Find where the given text appears and provide that cell's center as [X, Y] coordinate. 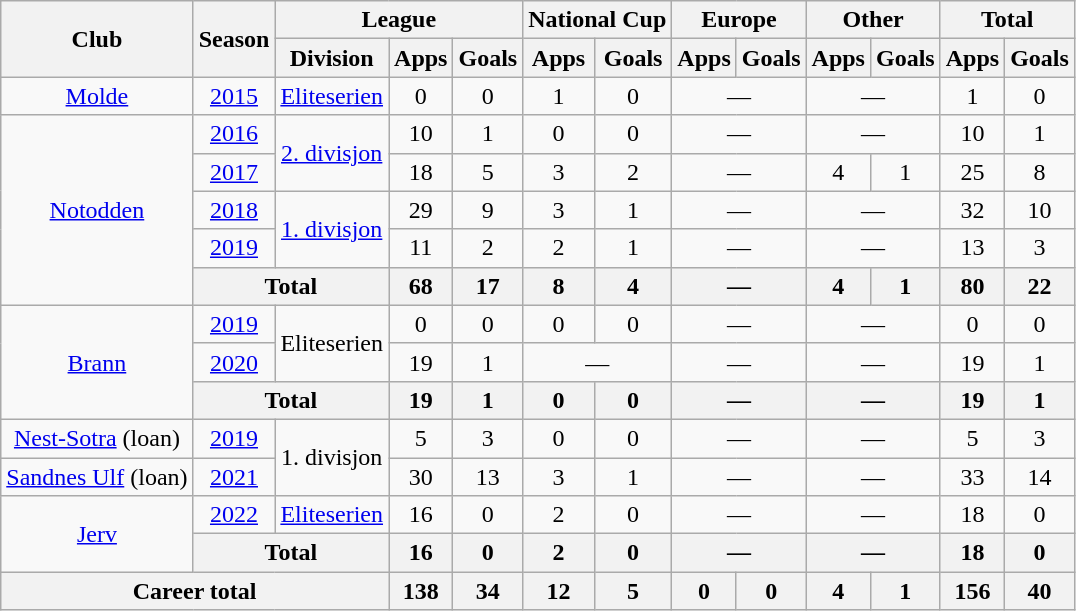
Brann [97, 362]
Europe [739, 20]
2022 [234, 515]
156 [972, 591]
32 [972, 210]
Division [332, 58]
2021 [234, 477]
14 [1040, 477]
138 [421, 591]
25 [972, 172]
2. divisjon [332, 153]
Other [873, 20]
Career total [195, 591]
Sandnes Ulf (loan) [97, 477]
11 [421, 248]
2018 [234, 210]
80 [972, 286]
Nest-Sotra (loan) [97, 438]
17 [488, 286]
2016 [234, 134]
Molde [97, 96]
34 [488, 591]
Club [97, 39]
30 [421, 477]
9 [488, 210]
2015 [234, 96]
National Cup [598, 20]
40 [1040, 591]
33 [972, 477]
Season [234, 39]
Notodden [97, 210]
68 [421, 286]
12 [559, 591]
22 [1040, 286]
2017 [234, 172]
29 [421, 210]
Jerv [97, 534]
League [399, 20]
2020 [234, 362]
